Pinpoint the cell where the given text exists, returning its (X, Y) midpoint coordinate. 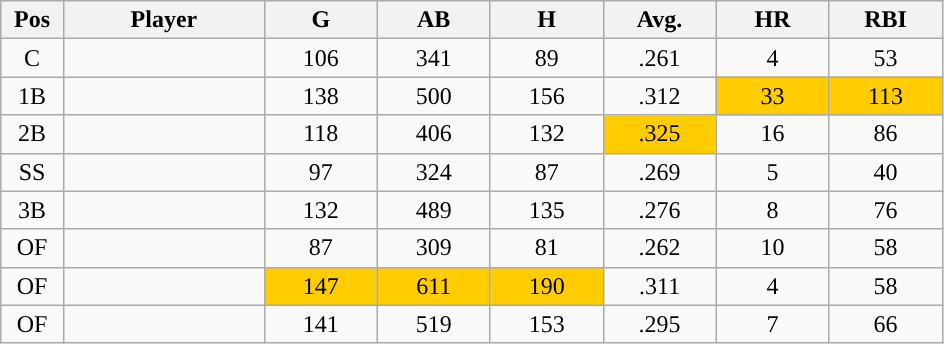
190 (546, 286)
33 (772, 96)
106 (320, 58)
86 (886, 134)
Pos (32, 20)
89 (546, 58)
16 (772, 134)
135 (546, 210)
Avg. (660, 20)
.262 (660, 248)
406 (434, 134)
HR (772, 20)
118 (320, 134)
.311 (660, 286)
3B (32, 210)
500 (434, 96)
138 (320, 96)
G (320, 20)
H (546, 20)
324 (434, 172)
1B (32, 96)
.269 (660, 172)
113 (886, 96)
141 (320, 324)
7 (772, 324)
AB (434, 20)
53 (886, 58)
.312 (660, 96)
Player (164, 20)
.276 (660, 210)
489 (434, 210)
97 (320, 172)
10 (772, 248)
40 (886, 172)
147 (320, 286)
RBI (886, 20)
2B (32, 134)
611 (434, 286)
.261 (660, 58)
341 (434, 58)
.325 (660, 134)
519 (434, 324)
8 (772, 210)
81 (546, 248)
SS (32, 172)
153 (546, 324)
66 (886, 324)
156 (546, 96)
309 (434, 248)
.295 (660, 324)
76 (886, 210)
C (32, 58)
5 (772, 172)
